Scan for the cell matching the given text and deliver its [x, y] coordinate at center. 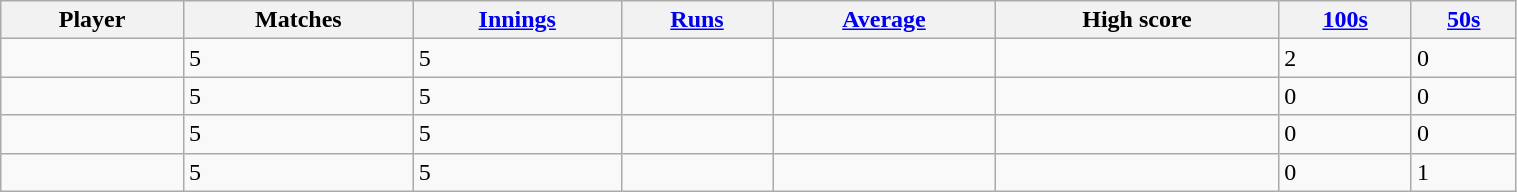
Runs [697, 20]
50s [1464, 20]
High score [1137, 20]
100s [1346, 20]
2 [1346, 58]
1 [1464, 172]
Innings [517, 20]
Average [884, 20]
Matches [298, 20]
Player [92, 20]
